Pinpoint the cell where the given text exists, returning its [x, y] midpoint coordinate. 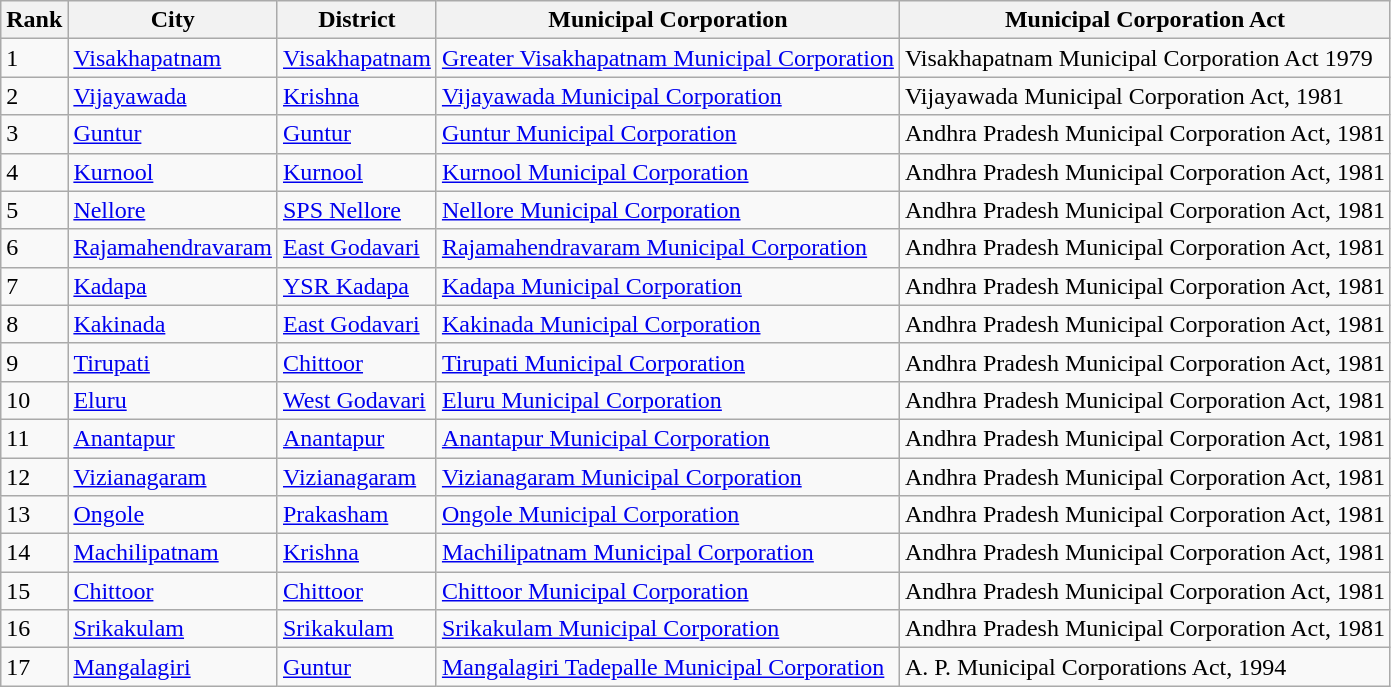
9 [34, 362]
Machilipatnam [173, 553]
16 [34, 629]
Eluru [173, 400]
Mangalagiri Tadepalle Municipal Corporation [668, 667]
Ongole [173, 515]
A. P. Municipal Corporations Act, 1994 [1144, 667]
6 [34, 248]
Guntur Municipal Corporation [668, 134]
8 [34, 324]
14 [34, 553]
Mangalagiri [173, 667]
YSR Kadapa [356, 286]
7 [34, 286]
Tirupati [173, 362]
1 [34, 58]
3 [34, 134]
Kadapa [173, 286]
Chittoor Municipal Corporation [668, 591]
City [173, 20]
Tirupati Municipal Corporation [668, 362]
Vijayawada Municipal Corporation [668, 96]
Prakasham [356, 515]
Rajamahendravaram [173, 248]
11 [34, 438]
Nellore [173, 210]
12 [34, 477]
10 [34, 400]
Rank [34, 20]
Municipal Corporation [668, 20]
Kadapa Municipal Corporation [668, 286]
Eluru Municipal Corporation [668, 400]
Kakinada [173, 324]
2 [34, 96]
Nellore Municipal Corporation [668, 210]
Machilipatnam Municipal Corporation [668, 553]
5 [34, 210]
4 [34, 172]
Visakhapatnam Municipal Corporation Act 1979 [1144, 58]
13 [34, 515]
17 [34, 667]
Greater Visakhapatnam Municipal Corporation [668, 58]
Ongole Municipal Corporation [668, 515]
Kurnool Municipal Corporation [668, 172]
West Godavari [356, 400]
Vijayawada Municipal Corporation Act, 1981 [1144, 96]
SPS Nellore [356, 210]
Vizianagaram Municipal Corporation [668, 477]
Vijayawada [173, 96]
15 [34, 591]
Srikakulam Municipal Corporation [668, 629]
District [356, 20]
Municipal Corporation Act [1144, 20]
Anantapur Municipal Corporation [668, 438]
Rajamahendravaram Municipal Corporation [668, 248]
Kakinada Municipal Corporation [668, 324]
